Capture the cell that displays the provided text and extract its (x, y) central coordinate. 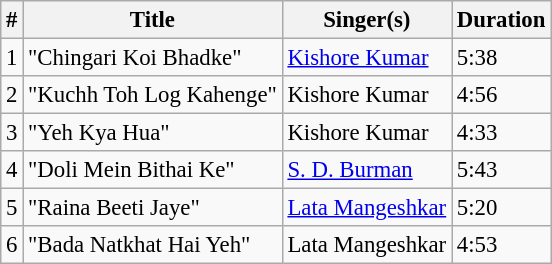
S. D. Burman (366, 170)
"Kuchh Toh Log Kahenge" (152, 95)
3 (12, 133)
2 (12, 95)
4:56 (502, 95)
Duration (502, 20)
# (12, 20)
6 (12, 245)
"Yeh Kya Hua" (152, 133)
5:43 (502, 170)
"Raina Beeti Jaye" (152, 208)
5:38 (502, 58)
Title (152, 20)
"Bada Natkhat Hai Yeh" (152, 245)
5 (12, 208)
1 (12, 58)
Singer(s) (366, 20)
4:53 (502, 245)
4:33 (502, 133)
"Chingari Koi Bhadke" (152, 58)
4 (12, 170)
"Doli Mein Bithai Ke" (152, 170)
5:20 (502, 208)
